Search for the cell housing the specified text and yield its (X, Y) center coordinate. 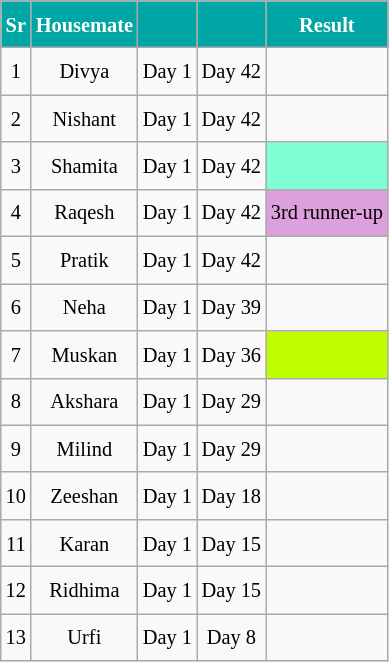
9 (16, 448)
Muskan (84, 354)
Result (327, 24)
Day 39 (232, 306)
Sr (16, 24)
11 (16, 542)
13 (16, 636)
10 (16, 496)
Divya (84, 72)
4 (16, 212)
5 (16, 260)
3 (16, 166)
Day 8 (232, 636)
Raqesh (84, 212)
Pratik (84, 260)
Karan (84, 542)
Day 36 (232, 354)
Akshara (84, 402)
6 (16, 306)
2 (16, 118)
7 (16, 354)
Urfi (84, 636)
Day 18 (232, 496)
1 (16, 72)
Neha (84, 306)
8 (16, 402)
Nishant (84, 118)
Milind (84, 448)
3rd runner-up (327, 212)
12 (16, 590)
Housemate (84, 24)
Zeeshan (84, 496)
Ridhima (84, 590)
Shamita (84, 166)
